Return (x, y) of the center of cell containing provided text 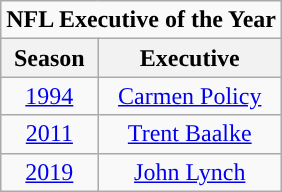
Trent Baalke (190, 134)
Season (50, 58)
John Lynch (190, 172)
Carmen Policy (190, 96)
1994 (50, 96)
Executive (190, 58)
NFL Executive of the Year (142, 20)
2019 (50, 172)
2011 (50, 134)
